Find where the given text appears and provide that cell's center as (x, y) coordinate. 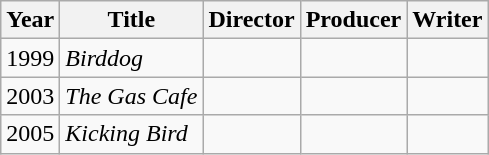
1999 (30, 58)
Year (30, 20)
2003 (30, 96)
Director (252, 20)
Title (132, 20)
Producer (354, 20)
Birddog (132, 58)
2005 (30, 134)
Kicking Bird (132, 134)
The Gas Cafe (132, 96)
Writer (448, 20)
